For the text-containing cell, return its midpoint in [X, Y] coordinate format. 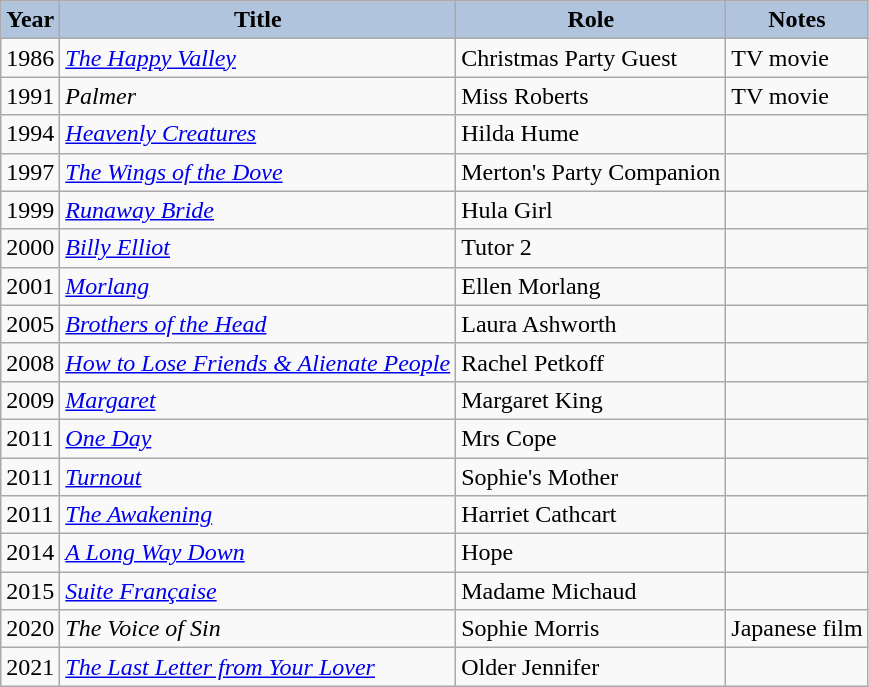
One Day [258, 438]
Tutor 2 [591, 248]
Laura Ashworth [591, 324]
Mrs Cope [591, 438]
2008 [30, 362]
2020 [30, 629]
1994 [30, 134]
Hilda Hume [591, 134]
Brothers of the Head [258, 324]
The Awakening [258, 515]
Turnout [258, 477]
Merton's Party Companion [591, 172]
2021 [30, 667]
1991 [30, 96]
A Long Way Down [258, 553]
Harriet Cathcart [591, 515]
2000 [30, 248]
2005 [30, 324]
Year [30, 20]
2001 [30, 286]
Margaret [258, 400]
1999 [30, 210]
How to Lose Friends & Alienate People [258, 362]
The Happy Valley [258, 58]
Suite Française [258, 591]
Runaway Bride [258, 210]
Sophie's Mother [591, 477]
Morlang [258, 286]
Title [258, 20]
2009 [30, 400]
Christmas Party Guest [591, 58]
The Last Letter from Your Lover [258, 667]
Role [591, 20]
Sophie Morris [591, 629]
Palmer [258, 96]
The Voice of Sin [258, 629]
Margaret King [591, 400]
Miss Roberts [591, 96]
1986 [30, 58]
Ellen Morlang [591, 286]
Billy Elliot [258, 248]
Rachel Petkoff [591, 362]
1997 [30, 172]
The Wings of the Dove [258, 172]
Notes [797, 20]
Hula Girl [591, 210]
Japanese film [797, 629]
2015 [30, 591]
Madame Michaud [591, 591]
Older Jennifer [591, 667]
Heavenly Creatures [258, 134]
2014 [30, 553]
Hope [591, 553]
